Return [X, Y] of the center of cell containing provided text 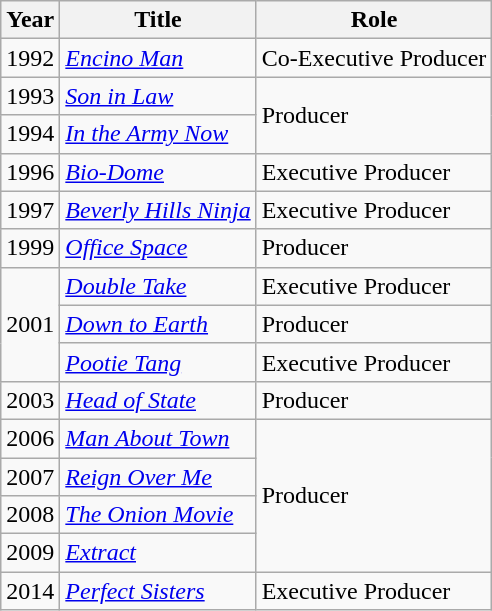
2009 [30, 553]
1999 [30, 248]
Pootie Tang [158, 362]
Bio-Dome [158, 172]
Beverly Hills Ninja [158, 210]
1992 [30, 58]
Encino Man [158, 58]
1997 [30, 210]
Extract [158, 553]
Perfect Sisters [158, 591]
2007 [30, 477]
2003 [30, 400]
The Onion Movie [158, 515]
2001 [30, 324]
Head of State [158, 400]
Double Take [158, 286]
Year [30, 20]
1996 [30, 172]
1993 [30, 96]
Office Space [158, 248]
Co-Executive Producer [374, 58]
2006 [30, 438]
2008 [30, 515]
Reign Over Me [158, 477]
2014 [30, 591]
In the Army Now [158, 134]
Title [158, 20]
1994 [30, 134]
Role [374, 20]
Man About Town [158, 438]
Son in Law [158, 96]
Down to Earth [158, 324]
